Search for the cell housing the specified text and yield its (X, Y) center coordinate. 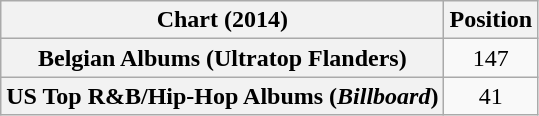
Belgian Albums (Ultratop Flanders) (222, 58)
US Top R&B/Hip-Hop Albums (Billboard) (222, 96)
41 (491, 96)
Chart (2014) (222, 20)
Position (491, 20)
147 (491, 58)
